Scan for the cell matching the given text and deliver its [x, y] coordinate at center. 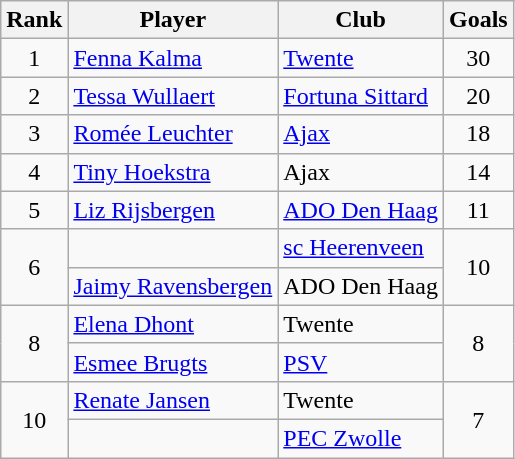
Romée Leuchter [173, 134]
2 [34, 96]
11 [478, 210]
Renate Jansen [173, 400]
7 [478, 419]
Esmee Brugts [173, 362]
14 [478, 172]
Tessa Wullaert [173, 96]
Fenna Kalma [173, 58]
Club [361, 20]
4 [34, 172]
PEC Zwolle [361, 438]
Tiny Hoekstra [173, 172]
sc Heerenveen [361, 248]
Rank [34, 20]
3 [34, 134]
Jaimy Ravensbergen [173, 286]
30 [478, 58]
18 [478, 134]
Liz Rijsbergen [173, 210]
Fortuna Sittard [361, 96]
Player [173, 20]
20 [478, 96]
1 [34, 58]
Elena Dhont [173, 324]
Goals [478, 20]
6 [34, 267]
5 [34, 210]
PSV [361, 362]
